Determine the [X, Y] coordinate at the center of the cell enclosing the given text.  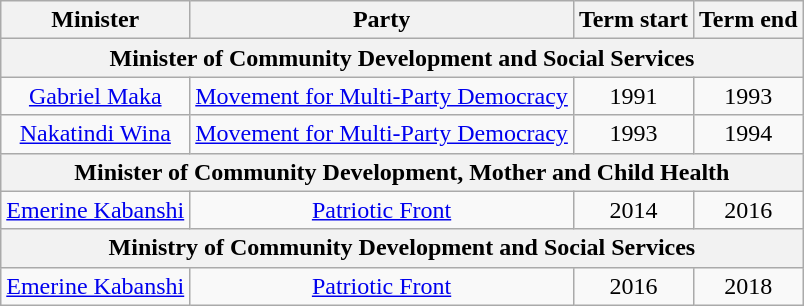
Term start [633, 20]
Minister of Community Development, Mother and Child Health [402, 172]
1994 [749, 134]
1991 [633, 96]
Nakatindi Wina [96, 134]
Minister [96, 20]
Party [382, 20]
Gabriel Maka [96, 96]
Ministry of Community Development and Social Services [402, 248]
2018 [749, 286]
2014 [633, 210]
Minister of Community Development and Social Services [402, 58]
Term end [749, 20]
